Capture the cell that displays the provided text and extract its (x, y) central coordinate. 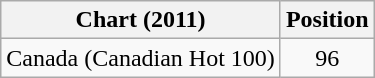
Chart (2011) (141, 20)
96 (327, 58)
Canada (Canadian Hot 100) (141, 58)
Position (327, 20)
